Return the [x, y] coordinate for the center point of the cell that contains the specified text.  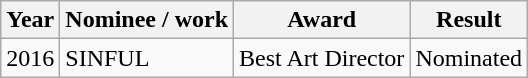
Result [469, 20]
2016 [30, 58]
Nominated [469, 58]
Year [30, 20]
Best Art Director [322, 58]
SINFUL [147, 58]
Nominee / work [147, 20]
Award [322, 20]
